From the cell containing the given text, extract its center point as (x, y) coordinate. 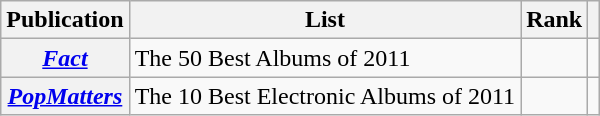
The 50 Best Albums of 2011 (324, 58)
Publication (65, 20)
List (324, 20)
Rank (554, 20)
PopMatters (65, 96)
The 10 Best Electronic Albums of 2011 (324, 96)
Fact (65, 58)
